Output the [x, y] coordinate of the center of the cell containing the given text.  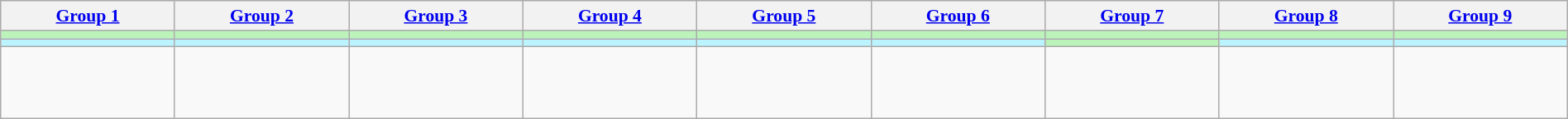
Group 4 [610, 16]
Group 8 [1306, 16]
Group 7 [1132, 16]
Group 3 [436, 16]
Group 6 [958, 16]
Group 5 [784, 16]
Group 9 [1480, 16]
Group 2 [261, 16]
Group 1 [88, 16]
